Provide the [X, Y] coordinate of the cell's center where the given text is located.  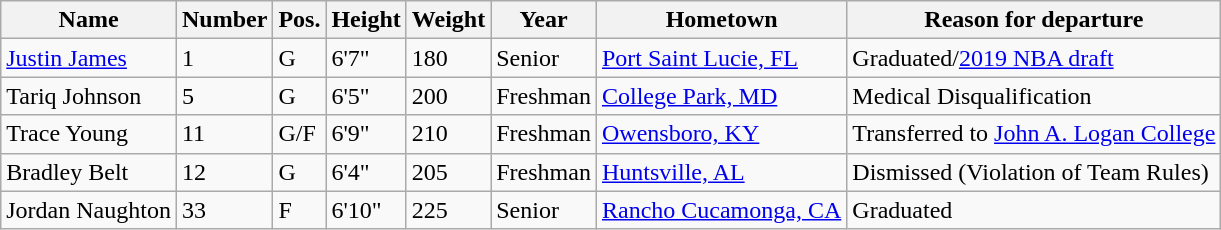
Transferred to John A. Logan College [1034, 134]
Graduated [1034, 210]
210 [448, 134]
Port Saint Lucie, FL [721, 58]
Height [366, 20]
12 [224, 172]
G/F [300, 134]
Year [544, 20]
Huntsville, AL [721, 172]
205 [448, 172]
Dismissed (Violation of Team Rules) [1034, 172]
Name [89, 20]
Pos. [300, 20]
33 [224, 210]
11 [224, 134]
Owensboro, KY [721, 134]
Bradley Belt [89, 172]
Number [224, 20]
Rancho Cucamonga, CA [721, 210]
Trace Young [89, 134]
6'5" [366, 96]
6'4" [366, 172]
Graduated/2019 NBA draft [1034, 58]
225 [448, 210]
Jordan Naughton [89, 210]
Hometown [721, 20]
6'7" [366, 58]
6'9" [366, 134]
5 [224, 96]
1 [224, 58]
Reason for departure [1034, 20]
Weight [448, 20]
F [300, 210]
6'10" [366, 210]
Tariq Johnson [89, 96]
Medical Disqualification [1034, 96]
200 [448, 96]
College Park, MD [721, 96]
180 [448, 58]
Justin James [89, 58]
